For the text-containing cell, return its midpoint in (X, Y) coordinate format. 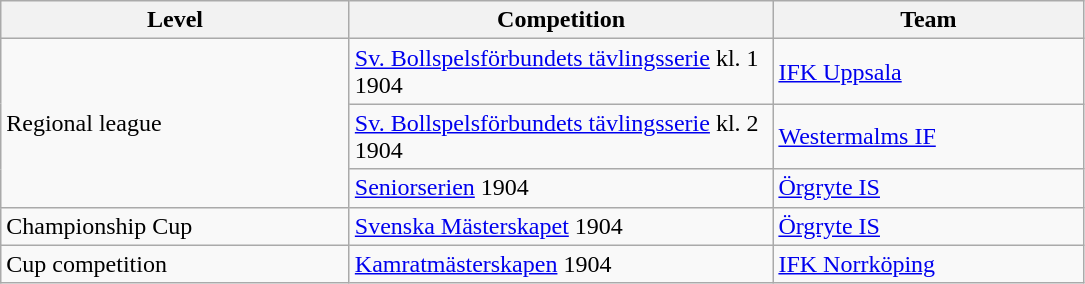
Westermalms IF (928, 136)
Team (928, 20)
Regional league (176, 123)
IFK Norrköping (928, 264)
Championship Cup (176, 226)
Competition (561, 20)
Sv. Bollspelsförbundets tävlingsserie kl. 2 1904 (561, 136)
Sv. Bollspelsförbundets tävlingsserie kl. 1 1904 (561, 72)
Level (176, 20)
Cup competition (176, 264)
IFK Uppsala (928, 72)
Svenska Mästerskapet 1904 (561, 226)
Kamratmästerskapen 1904 (561, 264)
Seniorserien 1904 (561, 188)
